Scan for the cell matching the given text and deliver its (x, y) coordinate at center. 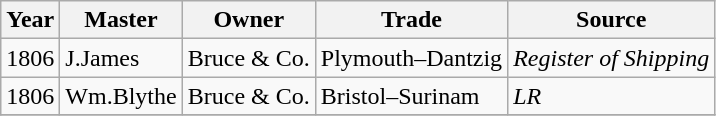
LR (612, 96)
Year (30, 20)
Source (612, 20)
Plymouth–Dantzig (411, 58)
J.James (121, 58)
Wm.Blythe (121, 96)
Owner (248, 20)
Bristol–Surinam (411, 96)
Master (121, 20)
Trade (411, 20)
Register of Shipping (612, 58)
